Extract the (x, y) coordinate from the center of the cell holding the provided text.  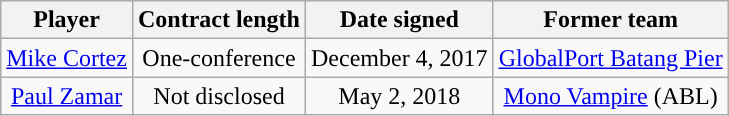
Contract length (218, 20)
May 2, 2018 (399, 96)
Date signed (399, 20)
GlobalPort Batang Pier (610, 58)
Mike Cortez (67, 58)
Player (67, 20)
Former team (610, 20)
Mono Vampire (ABL) (610, 96)
Paul Zamar (67, 96)
One-conference (218, 58)
Not disclosed (218, 96)
December 4, 2017 (399, 58)
